Detect which cell encompasses the target text, then output its [X, Y] center coordinate. 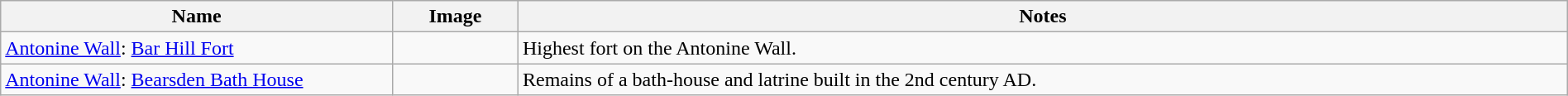
Name [197, 17]
Antonine Wall: Bar Hill Fort [197, 48]
Image [455, 17]
Highest fort on the Antonine Wall. [1042, 48]
Antonine Wall: Bearsden Bath House [197, 79]
Remains of a bath-house and latrine built in the 2nd century AD. [1042, 79]
Notes [1042, 17]
